Return (x, y) of the center of cell containing provided text 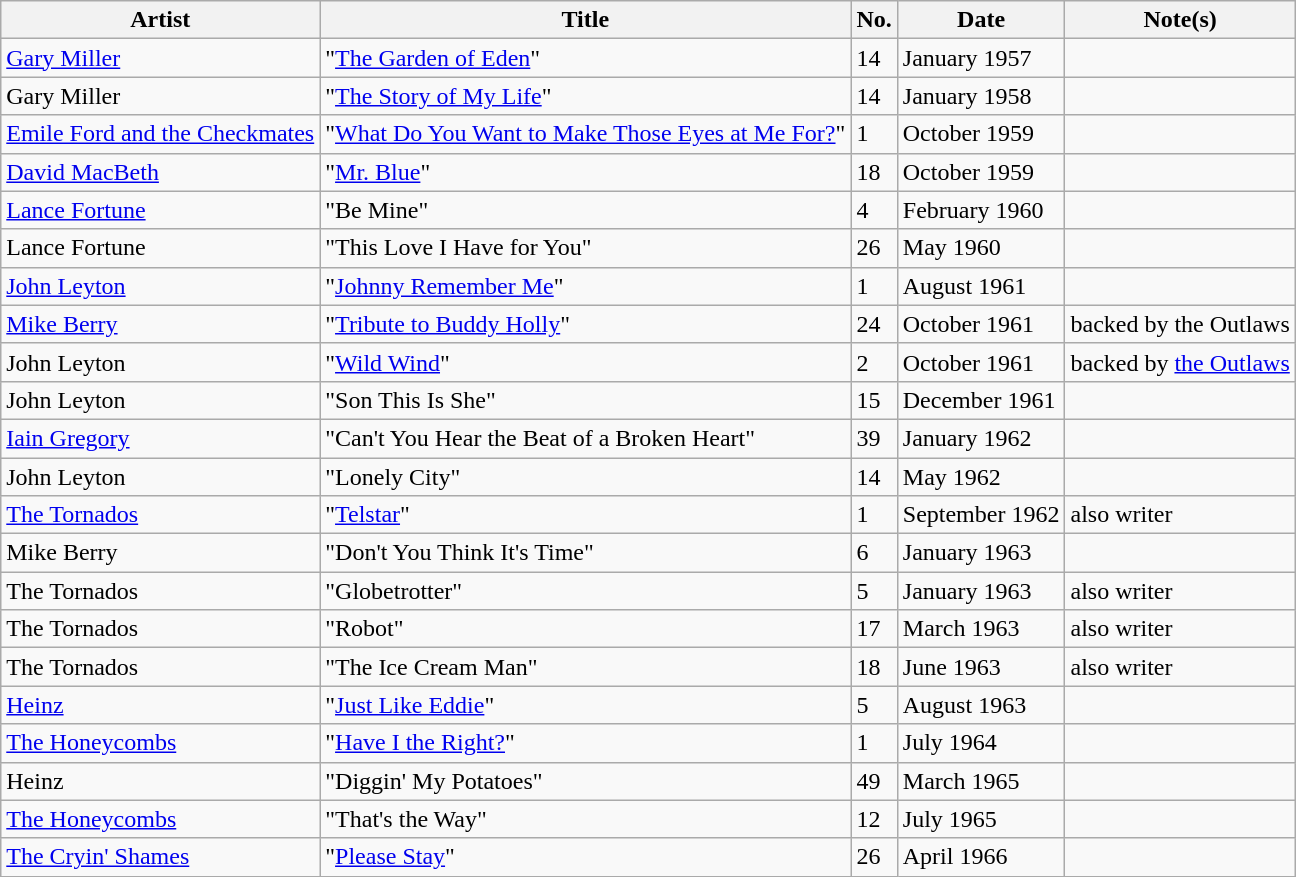
January 1962 (981, 438)
6 (874, 553)
"This Love I Have for You" (586, 248)
The Cryin' Shames (160, 857)
"Globetrotter" (586, 591)
24 (874, 324)
"The Garden of Eden" (586, 58)
May 1960 (981, 248)
"Can't You Hear the Beat of a Broken Heart" (586, 438)
49 (874, 781)
January 1958 (981, 96)
May 1962 (981, 477)
January 1957 (981, 58)
15 (874, 400)
David MacBeth (160, 172)
"Wild Wind" (586, 362)
"Johnny Remember Me" (586, 286)
"Be Mine" (586, 210)
Iain Gregory (160, 438)
"Lonely City" (586, 477)
June 1963 (981, 667)
Emile Ford and the Checkmates (160, 134)
March 1963 (981, 629)
"Please Stay" (586, 857)
August 1961 (981, 286)
Title (586, 20)
July 1965 (981, 819)
12 (874, 819)
March 1965 (981, 781)
"The Ice Cream Man" (586, 667)
"Mr. Blue" (586, 172)
"Telstar" (586, 515)
September 1962 (981, 515)
December 1961 (981, 400)
"Son This Is She" (586, 400)
"Robot" (586, 629)
Note(s) (1180, 20)
No. (874, 20)
Date (981, 20)
2 (874, 362)
"Don't You Think It's Time" (586, 553)
April 1966 (981, 857)
"That's the Way" (586, 819)
"Diggin' My Potatoes" (586, 781)
"Have I the Right?" (586, 743)
"Just Like Eddie" (586, 705)
4 (874, 210)
"The Story of My Life" (586, 96)
August 1963 (981, 705)
Artist (160, 20)
July 1964 (981, 743)
39 (874, 438)
"What Do You Want to Make Those Eyes at Me For?" (586, 134)
"Tribute to Buddy Holly" (586, 324)
17 (874, 629)
February 1960 (981, 210)
